Search for the cell housing the specified text and yield its [X, Y] center coordinate. 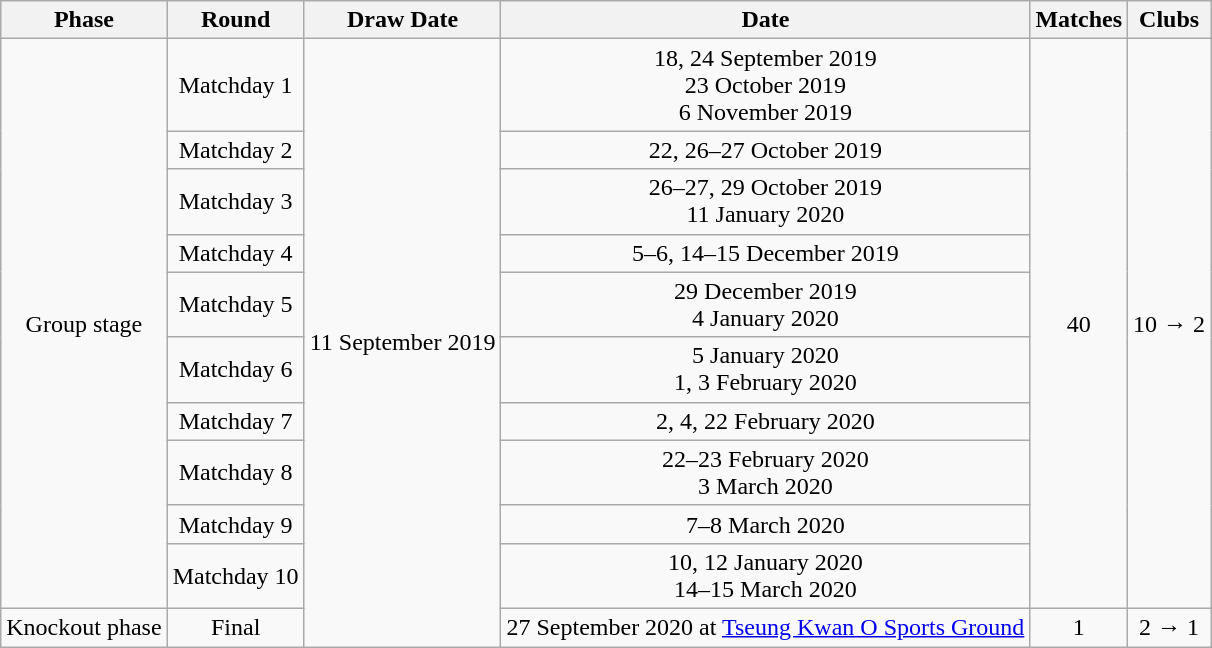
Matchday 3 [236, 202]
Matchday 10 [236, 576]
29 December 20194 January 2020 [766, 304]
Matches [1079, 20]
Matchday 4 [236, 253]
22–23 February 20203 March 2020 [766, 472]
1 [1079, 627]
26–27, 29 October 201911 January 2020 [766, 202]
7–8 March 2020 [766, 524]
18, 24 September 201923 October 20196 November 2019 [766, 85]
2, 4, 22 February 2020 [766, 421]
5 January 20201, 3 February 2020 [766, 370]
Clubs [1170, 20]
Date [766, 20]
Draw Date [402, 20]
Matchday 2 [236, 150]
Matchday 9 [236, 524]
10 → 2 [1170, 324]
40 [1079, 324]
27 September 2020 at Tseung Kwan O Sports Ground [766, 627]
Matchday 5 [236, 304]
Matchday 7 [236, 421]
Matchday 1 [236, 85]
Knockout phase [84, 627]
2 → 1 [1170, 627]
Round [236, 20]
11 September 2019 [402, 343]
Final [236, 627]
Phase [84, 20]
22, 26–27 October 2019 [766, 150]
Matchday 8 [236, 472]
Group stage [84, 324]
Matchday 6 [236, 370]
5–6, 14–15 December 2019 [766, 253]
10, 12 January 202014–15 March 2020 [766, 576]
